Locate the cell with the specified text and output its [x, y] center coordinate. 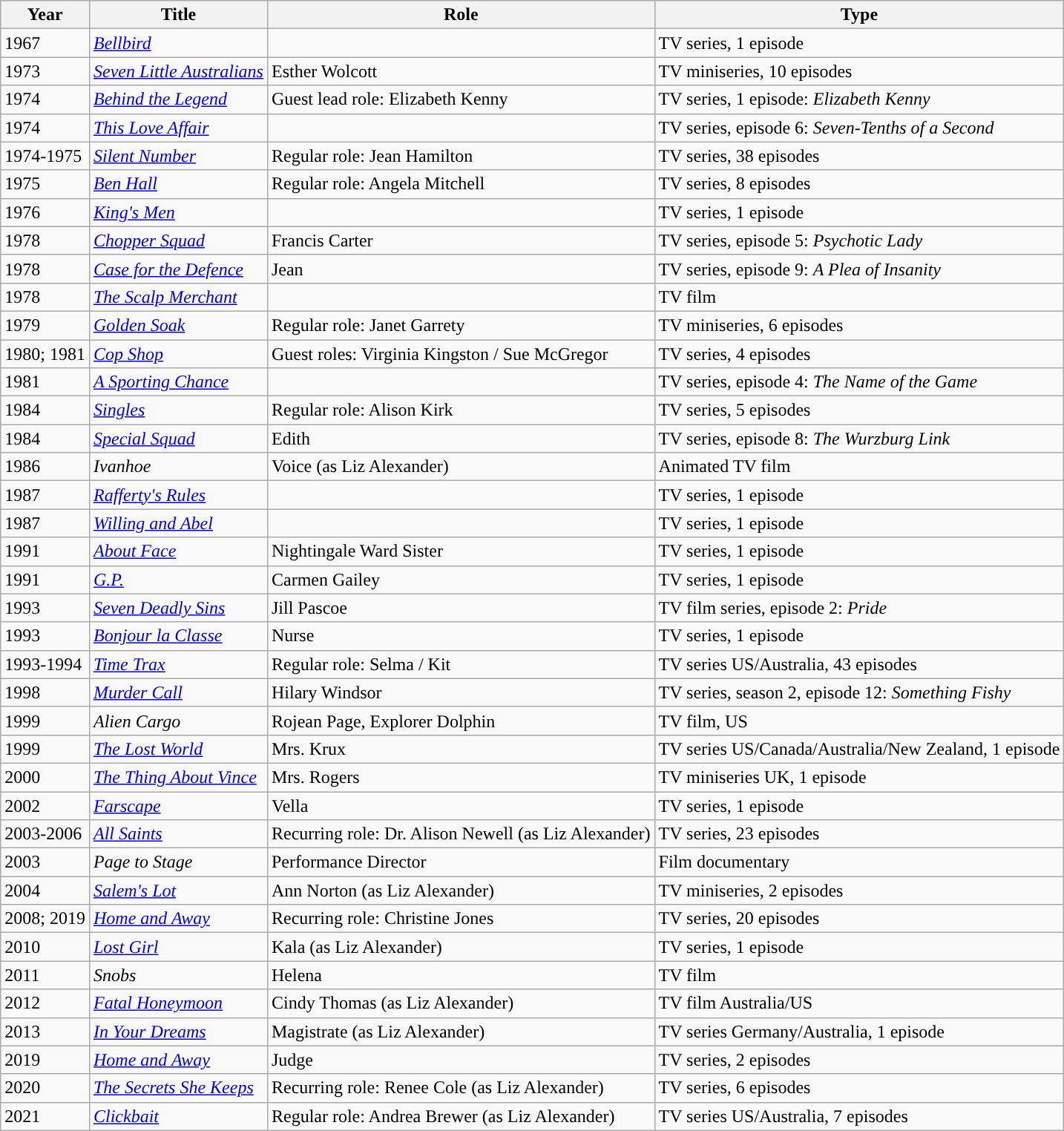
Murder Call [178, 692]
1967 [45, 43]
Title [178, 15]
Jill Pascoe [461, 608]
Esther Wolcott [461, 71]
Hilary Windsor [461, 692]
A Sporting Chance [178, 382]
TV series, 4 episodes [859, 354]
TV series, 23 episodes [859, 834]
TV series, episode 8: The Wurzburg Link [859, 439]
Regular role: Alison Kirk [461, 410]
Bonjour la Classe [178, 636]
Film documentary [859, 862]
Salem's Lot [178, 891]
2021 [45, 1116]
Helena [461, 975]
Vella [461, 805]
TV series, 5 episodes [859, 410]
Snobs [178, 975]
2019 [45, 1060]
Recurring role: Renee Cole (as Liz Alexander) [461, 1088]
TV miniseries, 10 episodes [859, 71]
TV series US/Australia, 7 episodes [859, 1116]
G.P. [178, 580]
1981 [45, 382]
Golden Soak [178, 325]
Type [859, 15]
1986 [45, 467]
1979 [45, 325]
1980; 1981 [45, 354]
Ivanhoe [178, 467]
2012 [45, 1003]
Willing and Abel [178, 523]
TV miniseries, 2 episodes [859, 891]
Farscape [178, 805]
Regular role: Selma / Kit [461, 664]
2003 [45, 862]
Seven Deadly Sins [178, 608]
Fatal Honeymoon [178, 1003]
King's Men [178, 212]
Kala (as Liz Alexander) [461, 947]
Rafferty's Rules [178, 495]
TV series, episode 6: Seven-Tenths of a Second [859, 128]
2008; 2019 [45, 919]
TV series, 20 episodes [859, 919]
The Secrets She Keeps [178, 1088]
Voice (as Liz Alexander) [461, 467]
TV series, 8 episodes [859, 184]
All Saints [178, 834]
Behind the Legend [178, 99]
TV series Germany/Australia, 1 episode [859, 1032]
Regular role: Andrea Brewer (as Liz Alexander) [461, 1116]
Magistrate (as Liz Alexander) [461, 1032]
Time Trax [178, 664]
In Your Dreams [178, 1032]
Ann Norton (as Liz Alexander) [461, 891]
Special Squad [178, 439]
This Love Affair [178, 128]
Rojean Page, Explorer Dolphin [461, 721]
1993-1994 [45, 664]
TV film series, episode 2: Pride [859, 608]
2020 [45, 1088]
TV series US/Australia, 43 episodes [859, 664]
Seven Little Australians [178, 71]
Edith [461, 439]
Lost Girl [178, 947]
Cindy Thomas (as Liz Alexander) [461, 1003]
1973 [45, 71]
Guest lead role: Elizabeth Kenny [461, 99]
Singles [178, 410]
2003-2006 [45, 834]
2011 [45, 975]
Jean [461, 269]
About Face [178, 551]
Regular role: Janet Garrety [461, 325]
TV series US/Canada/Australia/New Zealand, 1 episode [859, 749]
2013 [45, 1032]
TV miniseries UK, 1 episode [859, 777]
1975 [45, 184]
Francis Carter [461, 240]
TV series, episode 9: A Plea of Insanity [859, 269]
Regular role: Jean Hamilton [461, 156]
Cop Shop [178, 354]
TV series, episode 5: Psychotic Lady [859, 240]
The Scalp Merchant [178, 297]
1998 [45, 692]
Mrs. Rogers [461, 777]
TV series, 38 episodes [859, 156]
Nightingale Ward Sister [461, 551]
Silent Number [178, 156]
Animated TV film [859, 467]
TV film Australia/US [859, 1003]
Bellbird [178, 43]
2002 [45, 805]
1976 [45, 212]
Ben Hall [178, 184]
2004 [45, 891]
2010 [45, 947]
Role [461, 15]
Year [45, 15]
Carmen Gailey [461, 580]
Page to Stage [178, 862]
TV series, episode 4: The Name of the Game [859, 382]
Judge [461, 1060]
TV series, 2 episodes [859, 1060]
Alien Cargo [178, 721]
Regular role: Angela Mitchell [461, 184]
Case for the Defence [178, 269]
2000 [45, 777]
Performance Director [461, 862]
TV miniseries, 6 episodes [859, 325]
Chopper Squad [178, 240]
Mrs. Krux [461, 749]
The Thing About Vince [178, 777]
Recurring role: Dr. Alison Newell (as Liz Alexander) [461, 834]
TV series, 1 episode: Elizabeth Kenny [859, 99]
TV series, season 2, episode 12: Something Fishy [859, 692]
The Lost World [178, 749]
Recurring role: Christine Jones [461, 919]
Nurse [461, 636]
Guest roles: Virginia Kingston / Sue McGregor [461, 354]
TV film, US [859, 721]
1974-1975 [45, 156]
TV series, 6 episodes [859, 1088]
Clickbait [178, 1116]
